Return the (x, y) coordinate for the center point of the cell that contains the specified text.  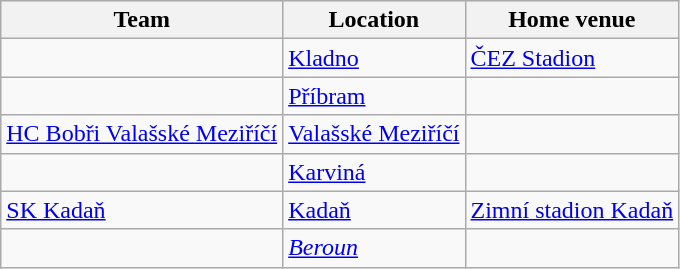
Zimní stadion Kadaň (572, 210)
Kladno (374, 58)
Location (374, 20)
Příbram (374, 96)
Valašské Meziříčí (374, 134)
Home venue (572, 20)
Beroun (374, 248)
Team (142, 20)
HC Bobři Valašské Meziříčí (142, 134)
ČEZ Stadion (572, 58)
Kadaň (374, 210)
SK Kadaň (142, 210)
Karviná (374, 172)
